Determine the [x, y] coordinate at the center of the cell enclosing the given text.  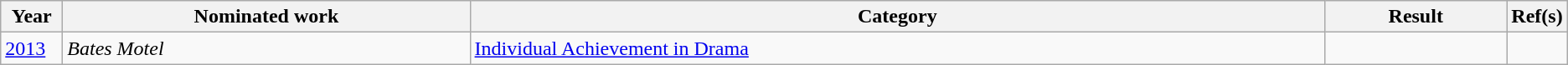
Result [1416, 17]
Bates Motel [266, 48]
Nominated work [266, 17]
Individual Achievement in Drama [898, 48]
2013 [32, 48]
Ref(s) [1537, 17]
Year [32, 17]
Category [898, 17]
